Identify which cell holds the provided text, then report its (X, Y) central coordinate. 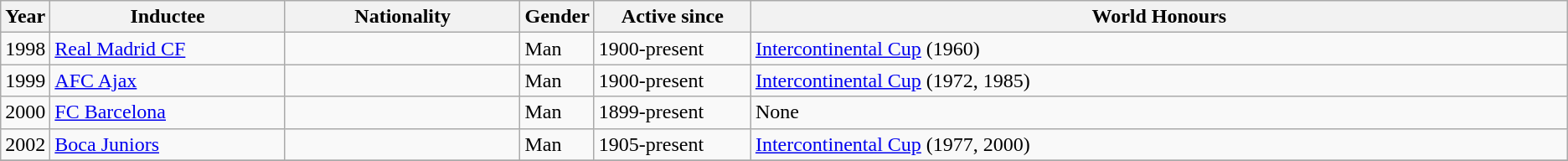
Intercontinental Cup (1960) (1159, 49)
Active since (672, 17)
1998 (25, 49)
Real Madrid CF (168, 49)
None (1159, 112)
Intercontinental Cup (1977, 2000) (1159, 144)
1999 (25, 80)
AFC Ajax (168, 80)
FC Barcelona (168, 112)
Nationality (402, 17)
Boca Juniors (168, 144)
World Honours (1159, 17)
1899-present (672, 112)
Gender (557, 17)
Year (25, 17)
1905-present (672, 144)
Inductee (168, 17)
Intercontinental Cup (1972, 1985) (1159, 80)
2000 (25, 112)
2002 (25, 144)
